Capture the cell that displays the provided text and extract its [x, y] central coordinate. 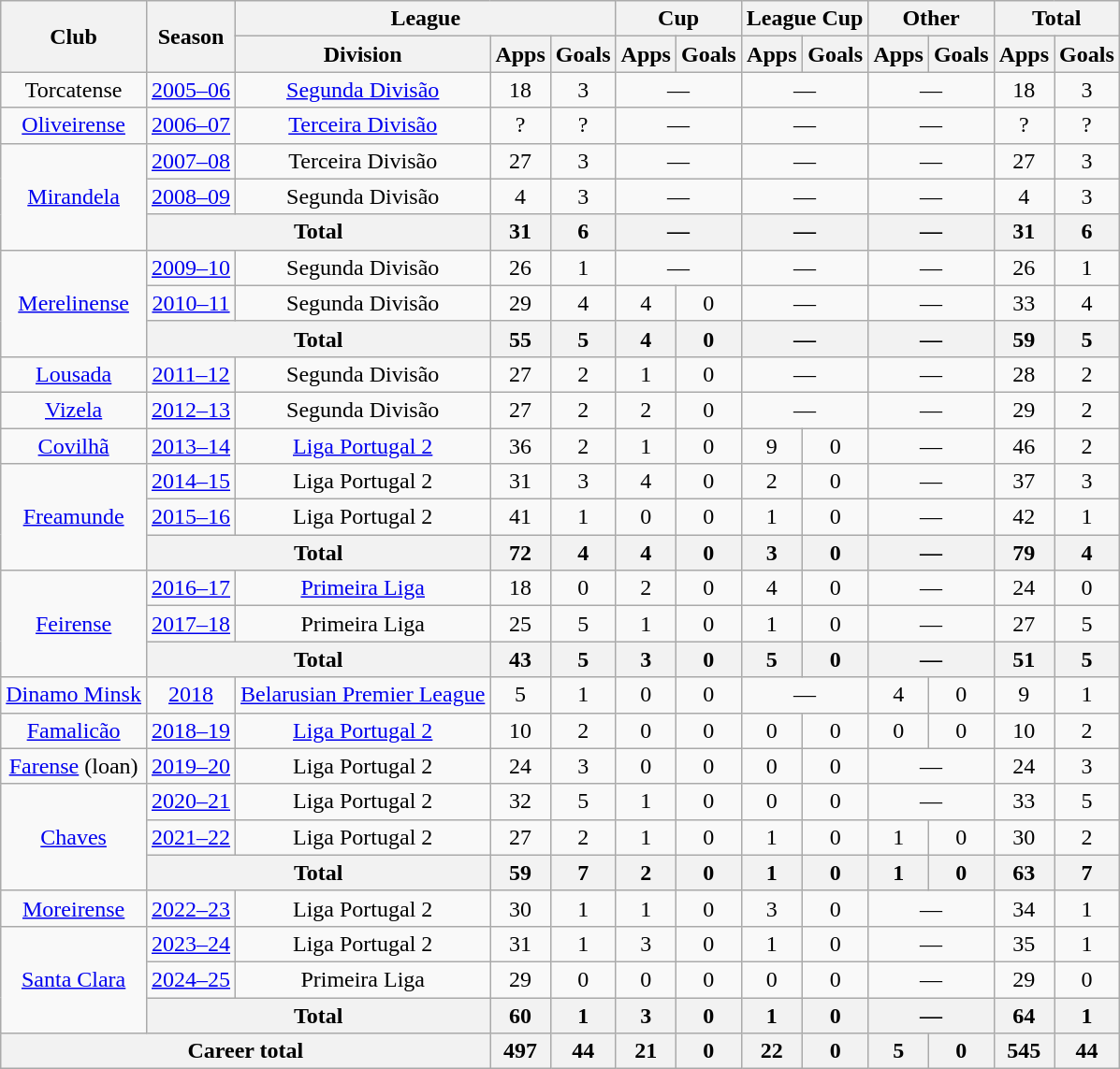
2011–12 [191, 374]
2009–10 [191, 267]
Famalicão [74, 730]
Lousada [74, 374]
2024–25 [191, 979]
2021–22 [191, 837]
2016–17 [191, 588]
46 [1024, 446]
League [426, 19]
22 [771, 1051]
Farense (loan) [74, 766]
Feirense [74, 624]
Vizela [74, 410]
43 [520, 659]
51 [1024, 659]
497 [520, 1051]
64 [1024, 1015]
63 [1024, 873]
35 [1024, 944]
Torcatense [74, 90]
2023–24 [191, 944]
Dinamo Minsk [74, 695]
2014–15 [191, 482]
2018–19 [191, 730]
2008–09 [191, 196]
55 [520, 339]
Santa Clara [74, 979]
Oliveirense [74, 125]
Covilhã [74, 446]
2012–13 [191, 410]
Merelinense [74, 303]
Career total [245, 1051]
Season [191, 36]
72 [520, 553]
2007–08 [191, 161]
Other [931, 19]
2010–11 [191, 303]
Chaves [74, 837]
2005–06 [191, 90]
60 [520, 1015]
Mirandela [74, 196]
21 [646, 1051]
41 [520, 517]
Club [74, 36]
2006–07 [191, 125]
36 [520, 446]
Belarusian Premier League [363, 695]
2022–23 [191, 908]
28 [1024, 374]
Moreirense [74, 908]
2018 [191, 695]
League Cup [805, 19]
Freamunde [74, 517]
545 [1024, 1051]
42 [1024, 517]
Cup [678, 19]
2020–21 [191, 802]
2013–14 [191, 446]
25 [520, 624]
2019–20 [191, 766]
2015–16 [191, 517]
Division [363, 54]
32 [520, 802]
34 [1024, 908]
79 [1024, 553]
37 [1024, 482]
2017–18 [191, 624]
